Locate the cell with the specified text and output its (x, y) center coordinate. 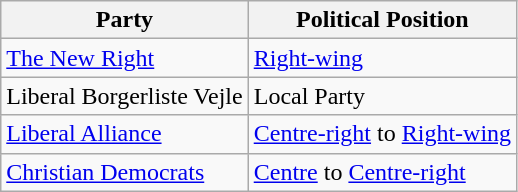
Centre to Centre-right (382, 172)
The New Right (124, 58)
Political Position (382, 20)
Liberal Alliance (124, 134)
Local Party (382, 96)
Liberal Borgerliste Vejle (124, 96)
Party (124, 20)
Centre-right to Right-wing (382, 134)
Right-wing (382, 58)
Christian Democrats (124, 172)
